Detect which cell encompasses the target text, then output its (X, Y) center coordinate. 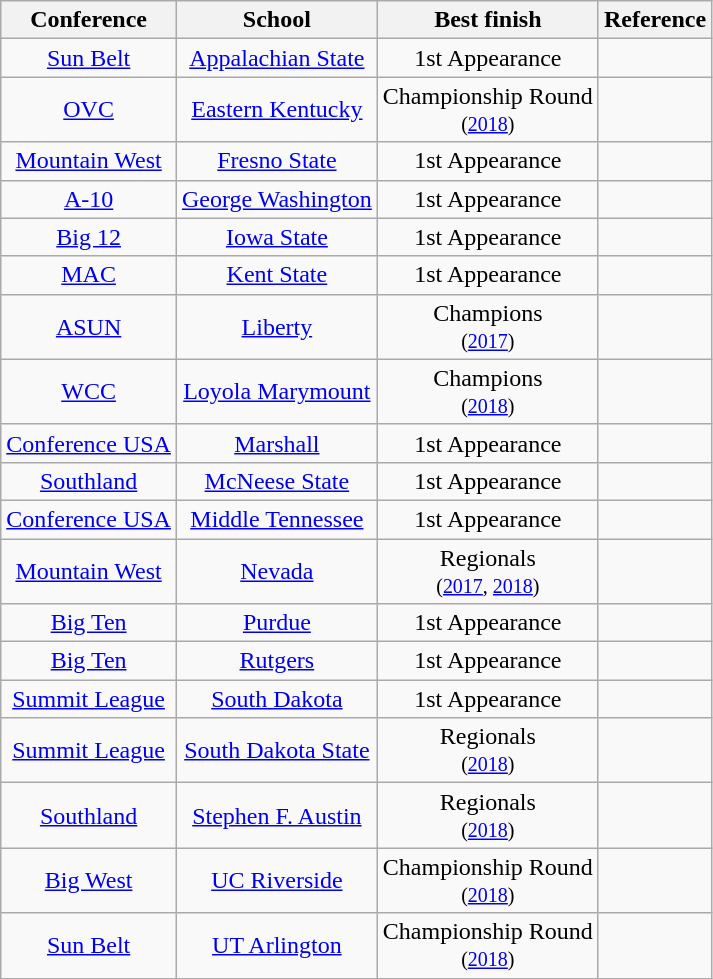
Kent State (276, 275)
School (276, 20)
Iowa State (276, 237)
South Dakota (276, 699)
McNeese State (276, 481)
Big West (89, 880)
Champions (2018) (488, 392)
ASUN (89, 326)
Appalachian State (276, 58)
Middle Tennessee (276, 519)
UT Arlington (276, 946)
Conference (89, 20)
Loyola Marymount (276, 392)
South Dakota State (276, 750)
UC Riverside (276, 880)
A-10 (89, 199)
Eastern Kentucky (276, 110)
Nevada (276, 570)
Best finish (488, 20)
Champions (2017) (488, 326)
Big 12 (89, 237)
Fresno State (276, 161)
Purdue (276, 623)
Rutgers (276, 661)
OVC (89, 110)
Liberty (276, 326)
George Washington (276, 199)
Regionals (2017, 2018) (488, 570)
MAC (89, 275)
WCC (89, 392)
Stephen F. Austin (276, 816)
Reference (654, 20)
Marshall (276, 443)
